Return the [x, y] coordinate for the center point of the cell that contains the specified text.  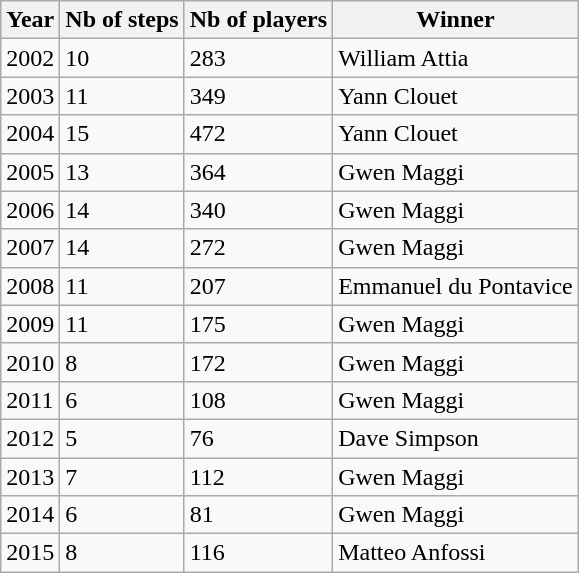
2014 [30, 515]
2013 [30, 477]
Winner [456, 20]
349 [258, 96]
2004 [30, 134]
172 [258, 362]
108 [258, 400]
13 [122, 172]
2005 [30, 172]
364 [258, 172]
7 [122, 477]
Emmanuel du Pontavice [456, 286]
2008 [30, 286]
116 [258, 553]
2003 [30, 96]
2015 [30, 553]
112 [258, 477]
Matteo Anfossi [456, 553]
207 [258, 286]
5 [122, 438]
10 [122, 58]
William Attia [456, 58]
2006 [30, 210]
15 [122, 134]
283 [258, 58]
81 [258, 515]
Dave Simpson [456, 438]
472 [258, 134]
340 [258, 210]
2009 [30, 324]
Year [30, 20]
Nb of players [258, 20]
2010 [30, 362]
2012 [30, 438]
2002 [30, 58]
2011 [30, 400]
Nb of steps [122, 20]
76 [258, 438]
2007 [30, 248]
272 [258, 248]
175 [258, 324]
